Return (X, Y) of the center of cell containing provided text 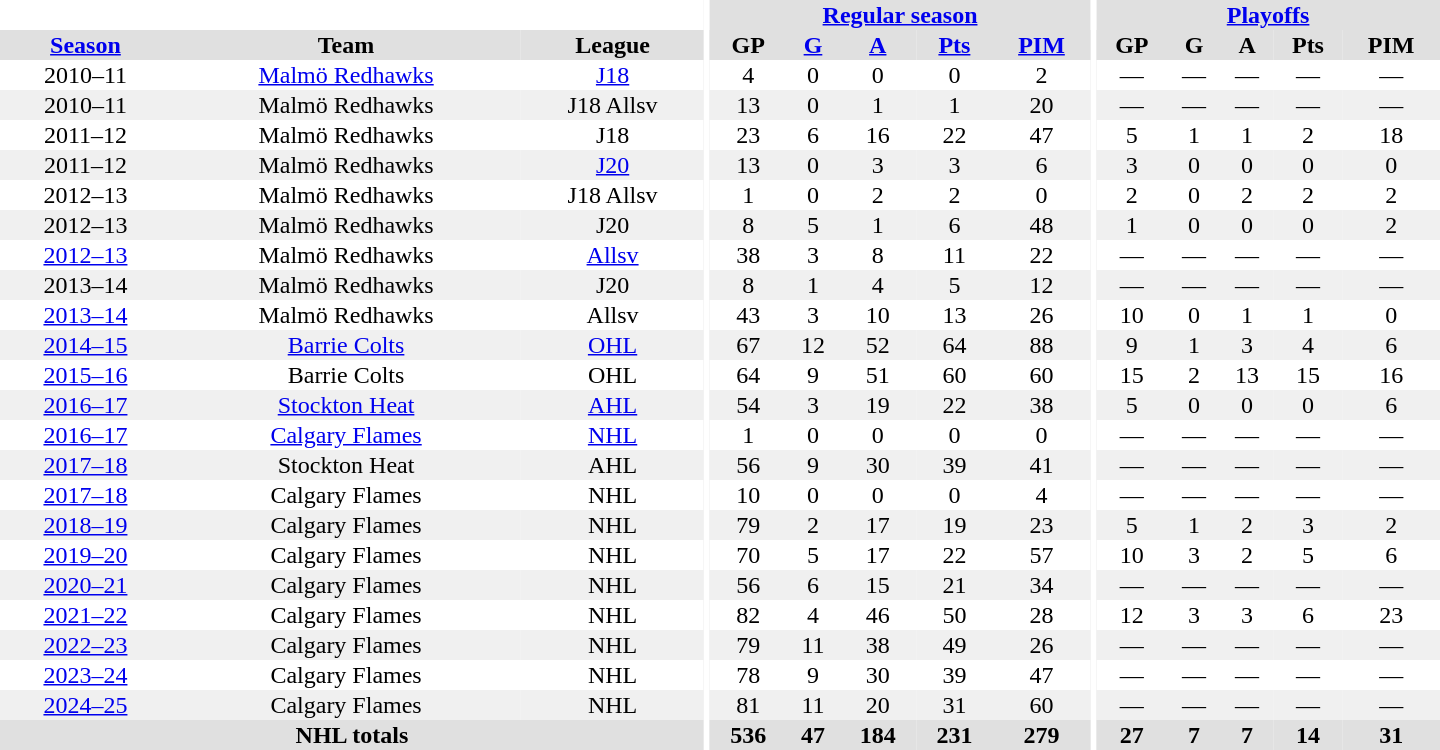
League (612, 45)
18 (1391, 135)
57 (1042, 555)
2023–24 (86, 675)
Regular season (900, 15)
34 (1042, 585)
2024–25 (86, 705)
43 (748, 315)
2020–21 (86, 585)
78 (748, 675)
50 (954, 615)
28 (1042, 615)
Season (86, 45)
2022–23 (86, 645)
2021–22 (86, 615)
14 (1308, 735)
NHL totals (352, 735)
81 (748, 705)
82 (748, 615)
88 (1042, 345)
Playoffs (1268, 15)
70 (748, 555)
52 (878, 345)
48 (1042, 225)
2015–16 (86, 375)
279 (1042, 735)
536 (748, 735)
49 (954, 645)
2018–19 (86, 525)
27 (1132, 735)
184 (878, 735)
67 (748, 345)
54 (748, 405)
51 (878, 375)
Team (346, 45)
2014–15 (86, 345)
231 (954, 735)
21 (954, 585)
41 (1042, 465)
46 (878, 615)
2019–20 (86, 555)
